Detect which cell encompasses the target text, then output its [X, Y] center coordinate. 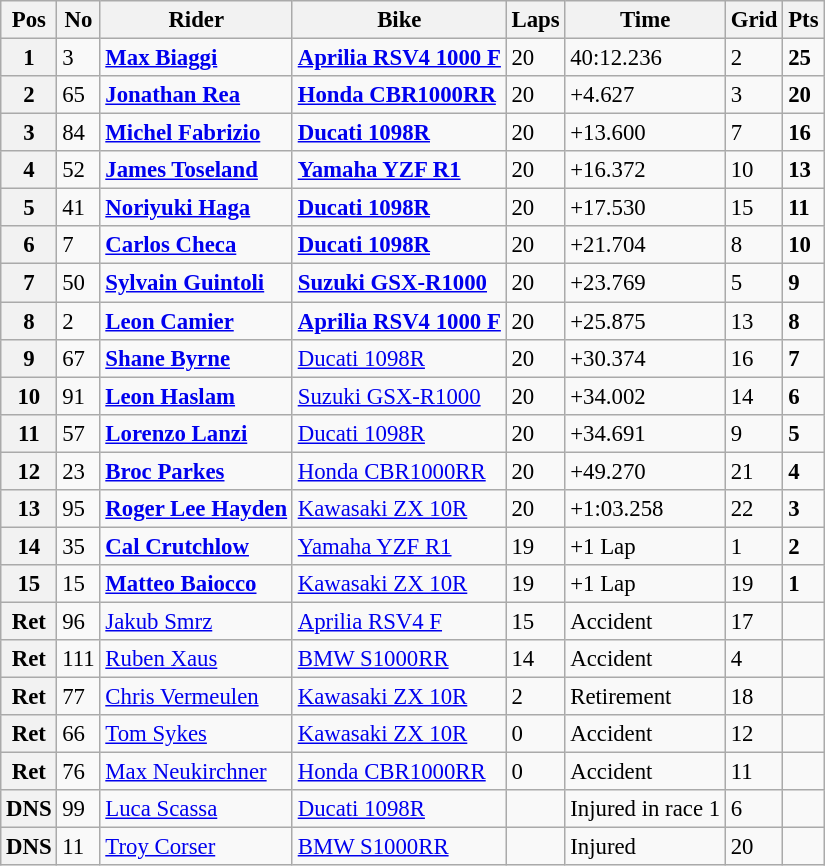
+30.374 [645, 358]
Pts [804, 20]
18 [754, 697]
Retirement [645, 697]
Shane Byrne [196, 358]
Sylvain Guintoli [196, 283]
Injured in race 1 [645, 809]
+34.691 [645, 433]
No [78, 20]
+25.875 [645, 321]
Rider [196, 20]
17 [754, 621]
Bike [399, 20]
111 [78, 659]
22 [754, 509]
40:12.236 [645, 58]
+17.530 [645, 208]
Jonathan Rea [196, 95]
Grid [754, 20]
+21.704 [645, 245]
Ruben Xaus [196, 659]
77 [78, 697]
21 [754, 471]
+16.372 [645, 170]
+34.002 [645, 396]
57 [78, 433]
Injured [645, 847]
Aprilia RSV4 F [399, 621]
25 [804, 58]
Tom Sykes [196, 734]
Carlos Checa [196, 245]
Pos [29, 20]
76 [78, 772]
Cal Crutchlow [196, 546]
67 [78, 358]
Max Biaggi [196, 58]
95 [78, 509]
96 [78, 621]
99 [78, 809]
41 [78, 208]
Troy Corser [196, 847]
91 [78, 396]
+49.270 [645, 471]
Jakub Smrz [196, 621]
Lorenzo Lanzi [196, 433]
Leon Haslam [196, 396]
Luca Scassa [196, 809]
35 [78, 546]
52 [78, 170]
Matteo Baiocco [196, 584]
Broc Parkes [196, 471]
Michel Fabrizio [196, 133]
Noriyuki Haga [196, 208]
Laps [536, 20]
Leon Camier [196, 321]
+23.769 [645, 283]
65 [78, 95]
Chris Vermeulen [196, 697]
+4.627 [645, 95]
Roger Lee Hayden [196, 509]
Time [645, 20]
50 [78, 283]
84 [78, 133]
Max Neukirchner [196, 772]
+13.600 [645, 133]
66 [78, 734]
+1:03.258 [645, 509]
James Toseland [196, 170]
23 [78, 471]
